Scan for the cell matching the given text and deliver its (X, Y) coordinate at center. 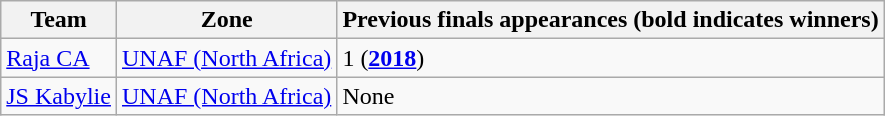
None (610, 96)
JS Kabylie (59, 96)
Zone (226, 20)
Team (59, 20)
Previous finals appearances (bold indicates winners) (610, 20)
Raja CA (59, 58)
1 (2018) (610, 58)
